Find where the given text appears and provide that cell's center as (x, y) coordinate. 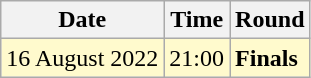
Round (270, 20)
21:00 (197, 58)
Finals (270, 58)
Date (82, 20)
16 August 2022 (82, 58)
Time (197, 20)
